Output the [x, y] coordinate of the center of the cell containing the given text.  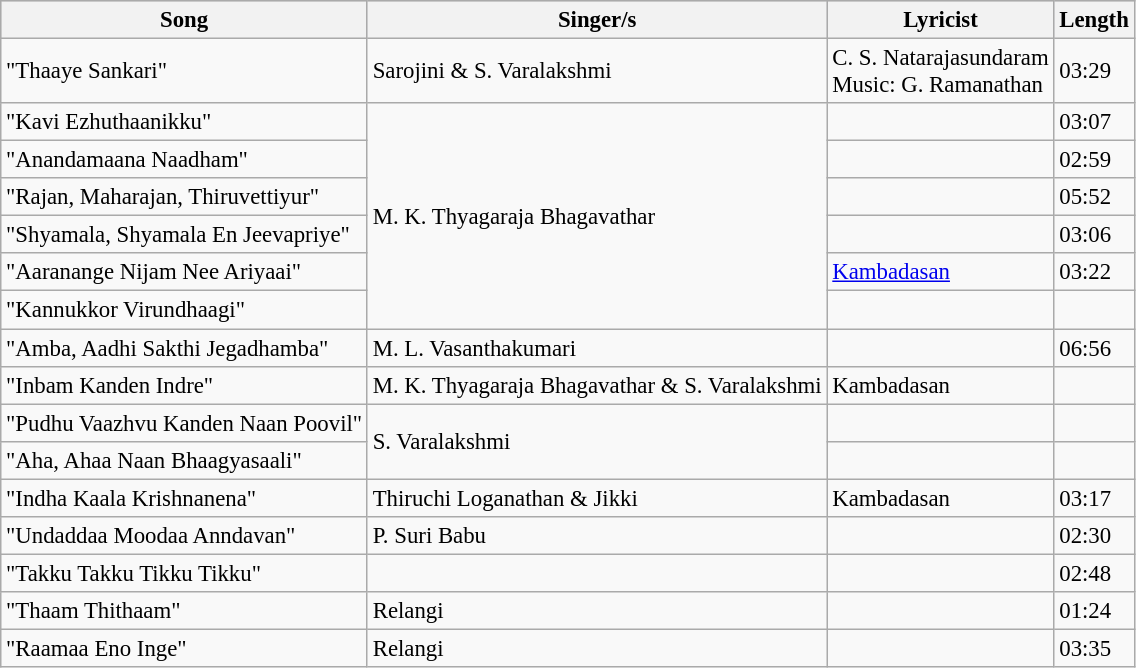
Song [184, 20]
"Aaranange Nijam Nee Ariyaai" [184, 273]
01:24 [1094, 611]
"Raamaa Eno Inge" [184, 648]
M. K. Thyagaraja Bhagavathar & S. Varalakshmi [597, 385]
S. Varalakshmi [597, 442]
"Pudhu Vaazhvu Kanden Naan Poovil" [184, 423]
"Shyamala, Shyamala En Jeevapriye" [184, 235]
"Thaaye Sankari" [184, 72]
02:30 [1094, 536]
"Indha Kaala Krishnanena" [184, 498]
Singer/s [597, 20]
"Takku Takku Tikku Tikku" [184, 573]
03:22 [1094, 273]
P. Suri Babu [597, 536]
03:07 [1094, 122]
05:52 [1094, 197]
"Amba, Aadhi Sakthi Jegadhamba" [184, 348]
Lyricist [940, 20]
02:59 [1094, 160]
"Aha, Ahaa Naan Bhaagyasaali" [184, 460]
"Anandamaana Naadham" [184, 160]
Sarojini & S. Varalakshmi [597, 72]
Thiruchi Loganathan & Jikki [597, 498]
06:56 [1094, 348]
M. L. Vasanthakumari [597, 348]
"Inbam Kanden Indre" [184, 385]
03:29 [1094, 72]
Length [1094, 20]
03:06 [1094, 235]
02:48 [1094, 573]
"Kavi Ezhuthaanikku" [184, 122]
03:17 [1094, 498]
M. K. Thyagaraja Bhagavathar [597, 216]
C. S. NatarajasundaramMusic: G. Ramanathan [940, 72]
"Undaddaa Moodaa Anndavan" [184, 536]
"Kannukkor Virundhaagi" [184, 310]
03:35 [1094, 648]
"Thaam Thithaam" [184, 611]
"Rajan, Maharajan, Thiruvettiyur" [184, 197]
